Identify which cell holds the provided text, then report its (X, Y) central coordinate. 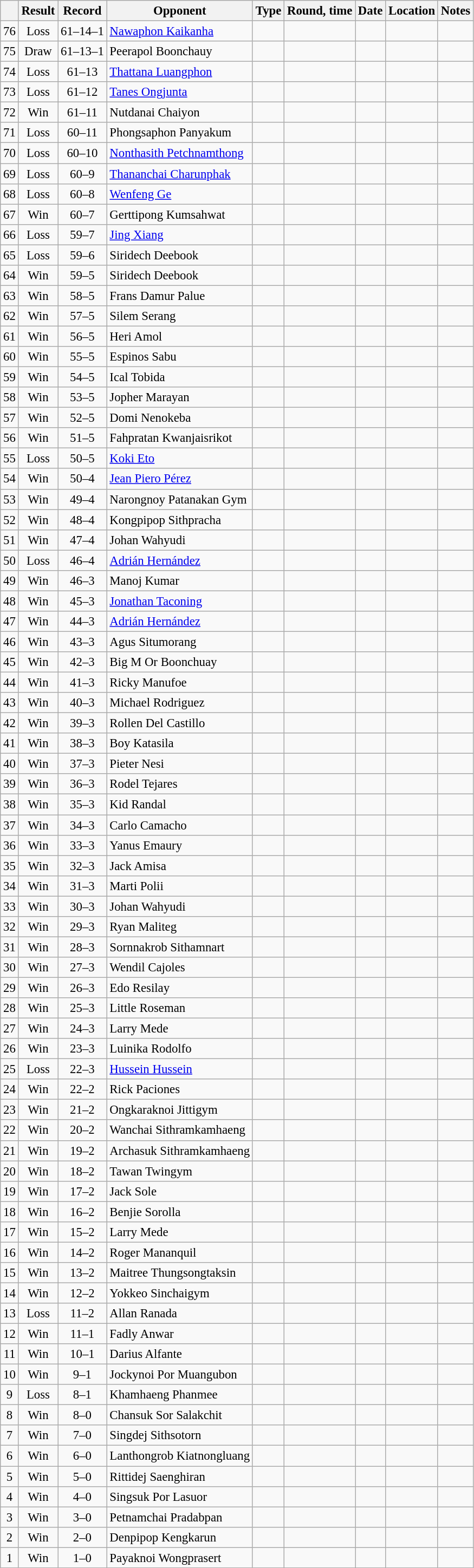
34 (10, 886)
Yanus Emaury (180, 845)
31 (10, 947)
6–0 (82, 1456)
52 (10, 520)
Luinika Rodolfo (180, 1049)
22 (10, 1131)
27 (10, 1029)
Khamhaeng Phanmee (180, 1395)
72 (10, 113)
Ricky Manufoe (180, 683)
60–10 (82, 153)
Opponent (180, 11)
Wanchai Sithramkamhaeng (180, 1131)
61–12 (82, 92)
60–7 (82, 214)
1–0 (82, 1558)
12–2 (82, 1293)
Espinos Sabu (180, 357)
46–4 (82, 560)
Jopher Marayan (180, 397)
64 (10, 276)
59–7 (82, 234)
59–5 (82, 276)
9–1 (82, 1375)
31–3 (82, 886)
Archasuk Sithramkamhaeng (180, 1151)
62 (10, 316)
61–14–1 (82, 31)
Type (268, 11)
Allan Ranada (180, 1314)
32 (10, 927)
Singdej Sithsotorn (180, 1435)
Kid Randal (180, 805)
42 (10, 723)
60–11 (82, 133)
21 (10, 1151)
46–3 (82, 581)
Fadly Anwar (180, 1334)
Tawan Twingym (180, 1171)
23 (10, 1110)
Jack Sole (180, 1191)
Draw (38, 51)
39–3 (82, 723)
Benjie Sorolla (180, 1212)
11 (10, 1354)
Domi Nenokeba (180, 418)
Ryan Maliteg (180, 927)
Nonthasith Petchnamthong (180, 153)
Carlo Camacho (180, 825)
55–5 (82, 357)
50 (10, 560)
10–1 (82, 1354)
11–1 (82, 1334)
Rick Paciones (180, 1089)
66 (10, 234)
13 (10, 1314)
Phongsaphon Panyakum (180, 133)
48–4 (82, 520)
44 (10, 683)
Singsuk Por Lasuor (180, 1497)
54 (10, 479)
Tanes Ongjunta (180, 92)
16–2 (82, 1212)
25–3 (82, 1008)
59 (10, 377)
26 (10, 1049)
58–5 (82, 296)
17–2 (82, 1191)
5–0 (82, 1476)
Koki Eto (180, 459)
73 (10, 92)
42–3 (82, 662)
47 (10, 622)
Jonathan Taconing (180, 601)
29–3 (82, 927)
Ongkaraknoi Jittigym (180, 1110)
17 (10, 1232)
3 (10, 1517)
Gerttipong Kumsahwat (180, 214)
22–3 (82, 1069)
Hussein Hussein (180, 1069)
33–3 (82, 845)
61–13–1 (82, 51)
76 (10, 31)
50–4 (82, 479)
Michael Rodriguez (180, 703)
54–5 (82, 377)
Yokkeo Sinchaigym (180, 1293)
2 (10, 1537)
Thananchai Charunphak (180, 174)
55 (10, 459)
15–2 (82, 1232)
74 (10, 72)
29 (10, 988)
61–13 (82, 72)
18 (10, 1212)
9 (10, 1395)
Fahpratan Kwanjaisrikot (180, 438)
60–9 (82, 174)
37–3 (82, 764)
Marti Polii (180, 886)
21–2 (82, 1110)
Wenfeng Ge (180, 194)
12 (10, 1334)
Rodel Tejares (180, 785)
13–2 (82, 1273)
61–11 (82, 113)
Nawaphon Kaikanha (180, 31)
Silem Serang (180, 316)
Lanthongrob Kiatnongluang (180, 1456)
52–5 (82, 418)
14–2 (82, 1252)
45 (10, 662)
65 (10, 255)
5 (10, 1476)
35–3 (82, 805)
Notes (455, 11)
Maitree Thungsongtaksin (180, 1273)
Jack Amisa (180, 866)
6 (10, 1456)
43–3 (82, 642)
49–4 (82, 499)
41–3 (82, 683)
60 (10, 357)
7–0 (82, 1435)
4 (10, 1497)
Heri Amol (180, 336)
58 (10, 397)
26–3 (82, 988)
40–3 (82, 703)
Petnamchai Pradabpan (180, 1517)
Result (38, 11)
Frans Damur Palue (180, 296)
33 (10, 906)
36 (10, 845)
25 (10, 1069)
Ical Tobida (180, 377)
63 (10, 296)
19–2 (82, 1151)
8–0 (82, 1415)
Jing Xiang (180, 234)
Thattana Luangphon (180, 72)
28 (10, 1008)
Darius Alfante (180, 1354)
32–3 (82, 866)
4–0 (82, 1497)
15 (10, 1273)
39 (10, 785)
24 (10, 1089)
30 (10, 968)
35 (10, 866)
67 (10, 214)
Jockynoi Por Muangubon (180, 1375)
75 (10, 51)
48 (10, 601)
71 (10, 133)
Payaknoi Wongprasert (180, 1558)
Roger Mananquil (180, 1252)
23–3 (82, 1049)
51 (10, 540)
51–5 (82, 438)
14 (10, 1293)
43 (10, 703)
Pieter Nesi (180, 764)
Boy Katasila (180, 743)
Denpipop Kengkarun (180, 1537)
Jean Piero Pérez (180, 479)
20–2 (82, 1131)
70 (10, 153)
38–3 (82, 743)
Rittidej Saenghiran (180, 1476)
49 (10, 581)
22–2 (82, 1089)
36–3 (82, 785)
Record (82, 11)
53 (10, 499)
1 (10, 1558)
16 (10, 1252)
59–6 (82, 255)
Narongnoy Patanakan Gym (180, 499)
47–4 (82, 540)
24–3 (82, 1029)
56 (10, 438)
45–3 (82, 601)
69 (10, 174)
Peerapol Boonchauy (180, 51)
Kongpipop Sithpracha (180, 520)
Little Roseman (180, 1008)
Wendil Cajoles (180, 968)
53–5 (82, 397)
Sornnakrob Sithamnart (180, 947)
Location (412, 11)
37 (10, 825)
40 (10, 764)
Big M Or Boonchuay (180, 662)
8–1 (82, 1395)
8 (10, 1415)
18–2 (82, 1171)
44–3 (82, 622)
57–5 (82, 316)
Chansuk Sor Salakchit (180, 1415)
61 (10, 336)
20 (10, 1171)
57 (10, 418)
27–3 (82, 968)
7 (10, 1435)
Date (371, 11)
Manoj Kumar (180, 581)
Agus Situmorang (180, 642)
Rollen Del Castillo (180, 723)
68 (10, 194)
11–2 (82, 1314)
41 (10, 743)
Nutdanai Chaiyon (180, 113)
19 (10, 1191)
Round, time (320, 11)
30–3 (82, 906)
2–0 (82, 1537)
60–8 (82, 194)
50–5 (82, 459)
Edo Resilay (180, 988)
28–3 (82, 947)
46 (10, 642)
3–0 (82, 1517)
34–3 (82, 825)
56–5 (82, 336)
38 (10, 805)
10 (10, 1375)
